Scan for the cell matching the given text and deliver its (X, Y) coordinate at center. 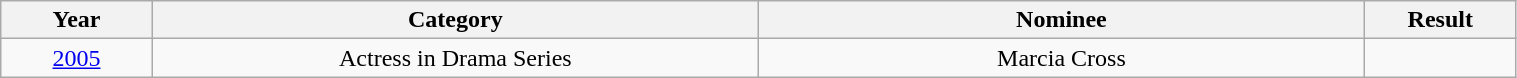
Nominee (1061, 20)
Actress in Drama Series (455, 58)
Category (455, 20)
Year (77, 20)
Marcia Cross (1061, 58)
Result (1440, 20)
2005 (77, 58)
